Determine the (X, Y) coordinate at the center of the cell enclosing the given text.  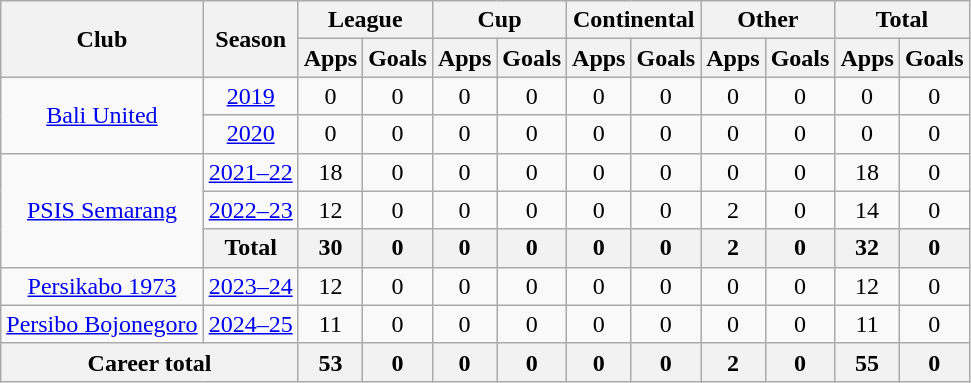
Other (768, 20)
Club (102, 39)
32 (867, 248)
2022–23 (250, 210)
Career total (150, 362)
PSIS Semarang (102, 210)
55 (867, 362)
Cup (499, 20)
30 (330, 248)
2020 (250, 134)
Continental (634, 20)
2021–22 (250, 172)
League (365, 20)
14 (867, 210)
Persibo Bojonegoro (102, 324)
Persikabo 1973 (102, 286)
Season (250, 39)
2024–25 (250, 324)
53 (330, 362)
Bali United (102, 115)
2023–24 (250, 286)
2019 (250, 96)
